Search for the cell housing the specified text and yield its [x, y] center coordinate. 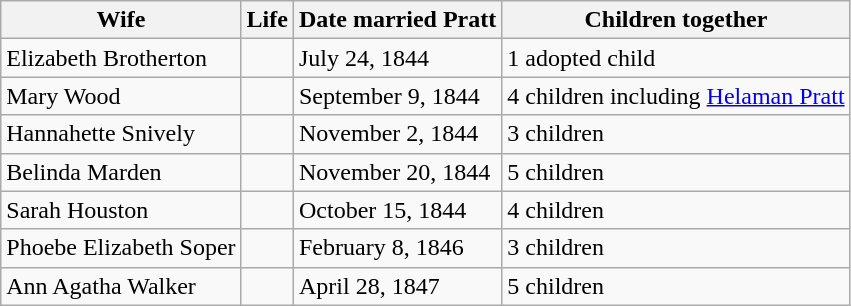
1 adopted child [676, 58]
September 9, 1844 [397, 96]
Children together [676, 20]
April 28, 1847 [397, 286]
Hannahette Snively [121, 134]
Life [267, 20]
November 2, 1844 [397, 134]
October 15, 1844 [397, 210]
Ann Agatha Walker [121, 286]
4 children including Helaman Pratt [676, 96]
Phoebe Elizabeth Soper [121, 248]
Elizabeth Brotherton [121, 58]
Wife [121, 20]
Mary Wood [121, 96]
February 8, 1846 [397, 248]
4 children [676, 210]
Belinda Marden [121, 172]
November 20, 1844 [397, 172]
July 24, 1844 [397, 58]
Sarah Houston [121, 210]
Date married Pratt [397, 20]
